Find where the given text appears and provide that cell's center as (x, y) coordinate. 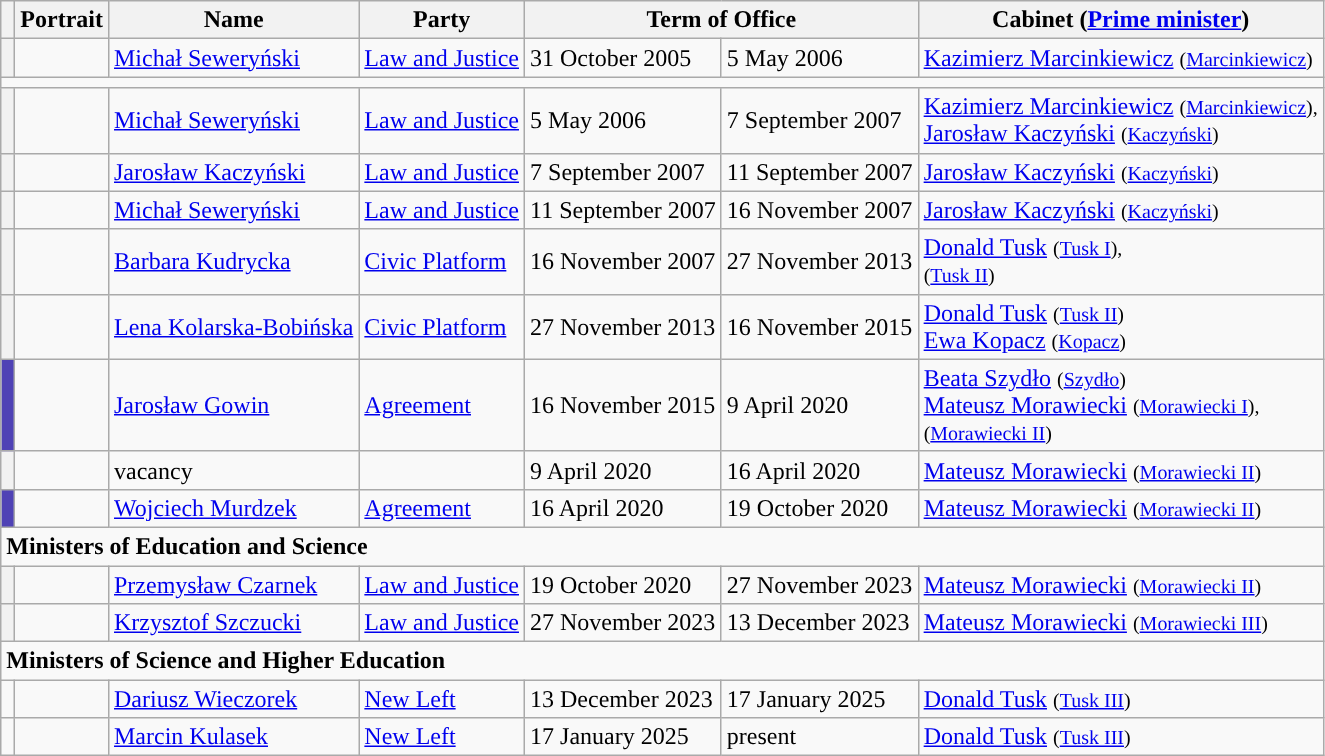
Kazimierz Marcinkiewicz (Marcinkiewicz) (1120, 58)
Lena Kolarska-Bobińska (233, 326)
Donald Tusk (Tusk I), (Tusk II) (1120, 262)
Przemysław Czarnek (233, 585)
Jarosław Gowin (233, 405)
Ministers of Education and Science (662, 546)
Jarosław Kaczyński (233, 172)
Wojciech Murdzek (233, 508)
Ministers of Science and Higher Education (662, 661)
Marcin Kulasek (233, 737)
Party (442, 20)
Term of Office (722, 20)
vacancy (233, 470)
Krzysztof Szczucki (233, 623)
Mateusz Morawiecki (Morawiecki III) (1120, 623)
Beata Szydło (Szydło)Mateusz Morawiecki (Morawiecki I), (Morawiecki II) (1120, 405)
present (820, 737)
Name (233, 20)
Barbara Kudrycka (233, 262)
31 October 2005 (624, 58)
Portrait (62, 20)
Cabinet (Prime minister) (1120, 20)
Donald Tusk (Tusk II)Ewa Kopacz (Kopacz) (1120, 326)
Dariusz Wieczorek (233, 699)
Kazimierz Marcinkiewicz (Marcinkiewicz),Jarosław Kaczyński (Kaczyński) (1120, 120)
